Return (X, Y) of the center of cell containing provided text 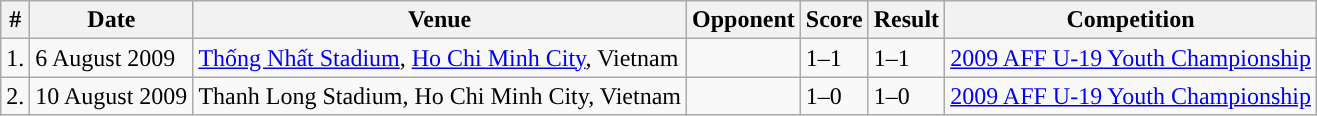
Venue (440, 20)
10 August 2009 (112, 96)
Competition (1131, 20)
Score (834, 20)
Thanh Long Stadium, Ho Chi Minh City, Vietnam (440, 96)
Opponent (744, 20)
# (16, 20)
2. (16, 96)
Result (906, 20)
1. (16, 58)
6 August 2009 (112, 58)
Date (112, 20)
Thống Nhất Stadium, Ho Chi Minh City, Vietnam (440, 58)
